Capture the cell that displays the provided text and extract its (X, Y) central coordinate. 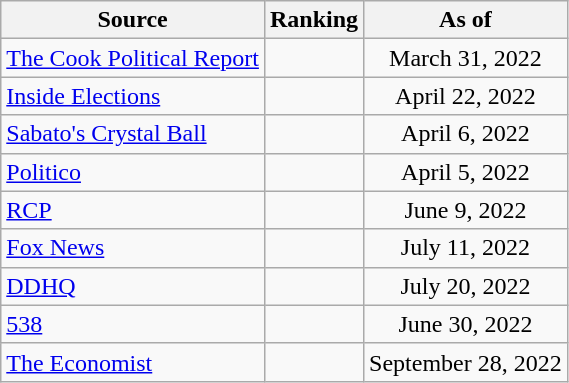
April 5, 2022 (466, 172)
As of (466, 20)
The Economist (133, 362)
June 30, 2022 (466, 324)
June 9, 2022 (466, 210)
RCP (133, 210)
July 11, 2022 (466, 248)
Source (133, 20)
Ranking (314, 20)
September 28, 2022 (466, 362)
March 31, 2022 (466, 58)
Sabato's Crystal Ball (133, 134)
Inside Elections (133, 96)
April 22, 2022 (466, 96)
April 6, 2022 (466, 134)
DDHQ (133, 286)
Fox News (133, 248)
July 20, 2022 (466, 286)
538 (133, 324)
The Cook Political Report (133, 58)
Politico (133, 172)
